Detect which cell encompasses the target text, then output its [x, y] center coordinate. 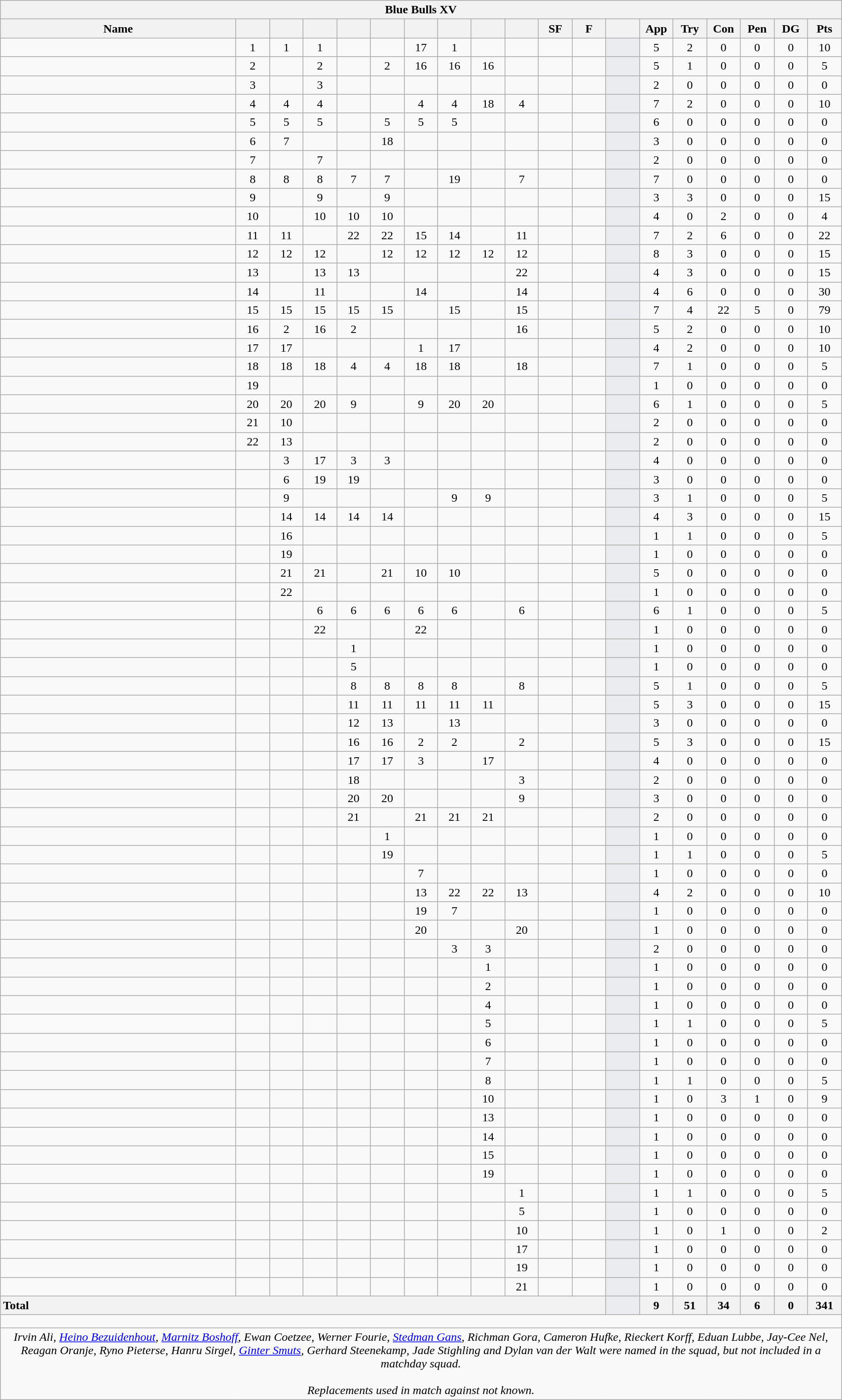
79 [824, 310]
SF [555, 29]
Pts [824, 29]
App [656, 29]
Con [724, 29]
F [589, 29]
341 [824, 1305]
Name [118, 29]
Total [303, 1305]
Blue Bulls XV [421, 10]
51 [690, 1305]
30 [824, 292]
DG [791, 29]
Pen [757, 29]
Try [690, 29]
34 [724, 1305]
